Pinpoint the cell where the given text exists, returning its (X, Y) midpoint coordinate. 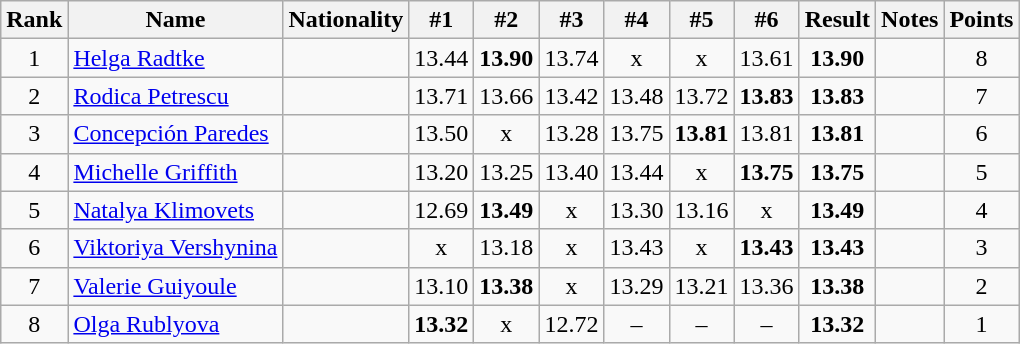
13.40 (572, 172)
Points (982, 20)
13.25 (506, 172)
13.66 (506, 96)
Valerie Guiyoule (176, 286)
13.16 (702, 210)
Name (176, 20)
Rank (34, 20)
13.61 (766, 58)
13.71 (442, 96)
13.74 (572, 58)
13.72 (702, 96)
Viktoriya Vershynina (176, 248)
13.18 (506, 248)
#1 (442, 20)
13.36 (766, 286)
Michelle Griffith (176, 172)
Concepción Paredes (176, 134)
Rodica Petrescu (176, 96)
13.21 (702, 286)
#3 (572, 20)
13.50 (442, 134)
13.42 (572, 96)
13.10 (442, 286)
13.28 (572, 134)
Result (837, 20)
12.69 (442, 210)
#5 (702, 20)
#2 (506, 20)
Notes (910, 20)
Natalya Klimovets (176, 210)
Helga Radtke (176, 58)
12.72 (572, 324)
Nationality (346, 20)
Olga Rublyova (176, 324)
13.48 (636, 96)
13.30 (636, 210)
#6 (766, 20)
#4 (636, 20)
13.20 (442, 172)
13.29 (636, 286)
